Extract the [X, Y] coordinate from the center of the cell holding the provided text.  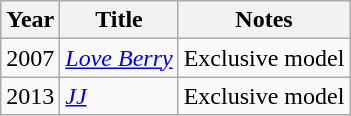
2007 [30, 58]
Year [30, 20]
Notes [264, 20]
Title [119, 20]
2013 [30, 96]
JJ [119, 96]
Love Berry [119, 58]
